Scan for the cell matching the given text and deliver its (x, y) coordinate at center. 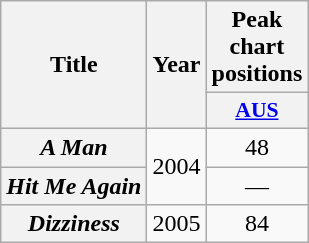
AUS (257, 111)
Dizziness (74, 224)
84 (257, 224)
A Man (74, 147)
Title (74, 65)
48 (257, 147)
2004 (176, 166)
2005 (176, 224)
— (257, 185)
Peak chart positions (257, 47)
Year (176, 65)
Hit Me Again (74, 185)
